Output the (X, Y) coordinate of the center of the cell containing the given text.  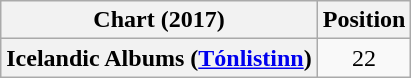
Icelandic Albums (Tónlistinn) (159, 58)
22 (364, 58)
Position (364, 20)
Chart (2017) (159, 20)
